Identify which cell holds the provided text, then report its (x, y) central coordinate. 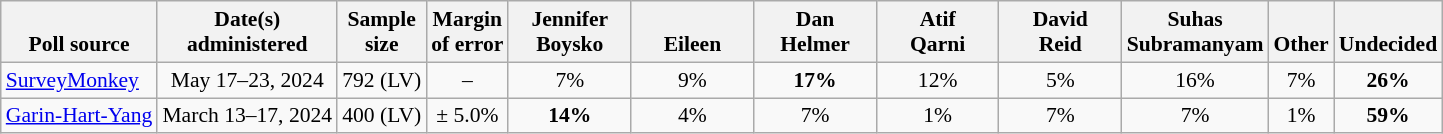
4% (692, 116)
March 13–17, 2024 (247, 116)
SuhasSubramanyam (1196, 32)
DavidReid (1060, 32)
9% (692, 80)
Poll source (80, 32)
JenniferBoysko (570, 32)
May 17–23, 2024 (247, 80)
Eileen (692, 32)
Undecided (1388, 32)
Date(s)administered (247, 32)
400 (LV) (382, 116)
SurveyMonkey (80, 80)
AtifQarni (938, 32)
DanHelmer (816, 32)
Other (1300, 32)
26% (1388, 80)
5% (1060, 80)
Marginof error (467, 32)
Samplesize (382, 32)
16% (1196, 80)
59% (1388, 116)
17% (816, 80)
± 5.0% (467, 116)
792 (LV) (382, 80)
12% (938, 80)
Garin-Hart-Yang (80, 116)
14% (570, 116)
– (467, 80)
